Identify which cell holds the provided text, then report its (x, y) central coordinate. 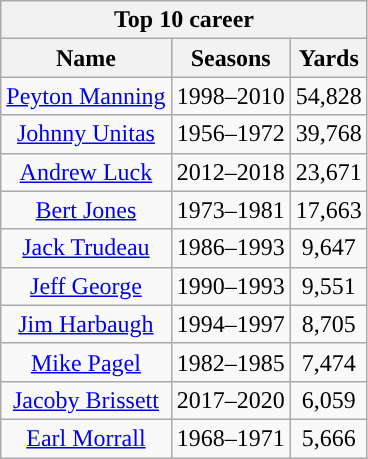
9,647 (328, 248)
1968–1971 (230, 438)
23,671 (328, 172)
17,663 (328, 210)
Peyton Manning (86, 96)
7,474 (328, 362)
Mike Pagel (86, 362)
Seasons (230, 58)
Top 10 career (184, 20)
1986–1993 (230, 248)
Andrew Luck (86, 172)
Jeff George (86, 286)
1990–1993 (230, 286)
8,705 (328, 324)
2017–2020 (230, 400)
Earl Morrall (86, 438)
6,059 (328, 400)
1994–1997 (230, 324)
Johnny Unitas (86, 134)
1956–1972 (230, 134)
1998–2010 (230, 96)
1982–1985 (230, 362)
1973–1981 (230, 210)
5,666 (328, 438)
Jacoby Brissett (86, 400)
9,551 (328, 286)
Jim Harbaugh (86, 324)
Bert Jones (86, 210)
Jack Trudeau (86, 248)
Yards (328, 58)
2012–2018 (230, 172)
Name (86, 58)
39,768 (328, 134)
54,828 (328, 96)
